For the text-containing cell, return its midpoint in [X, Y] coordinate format. 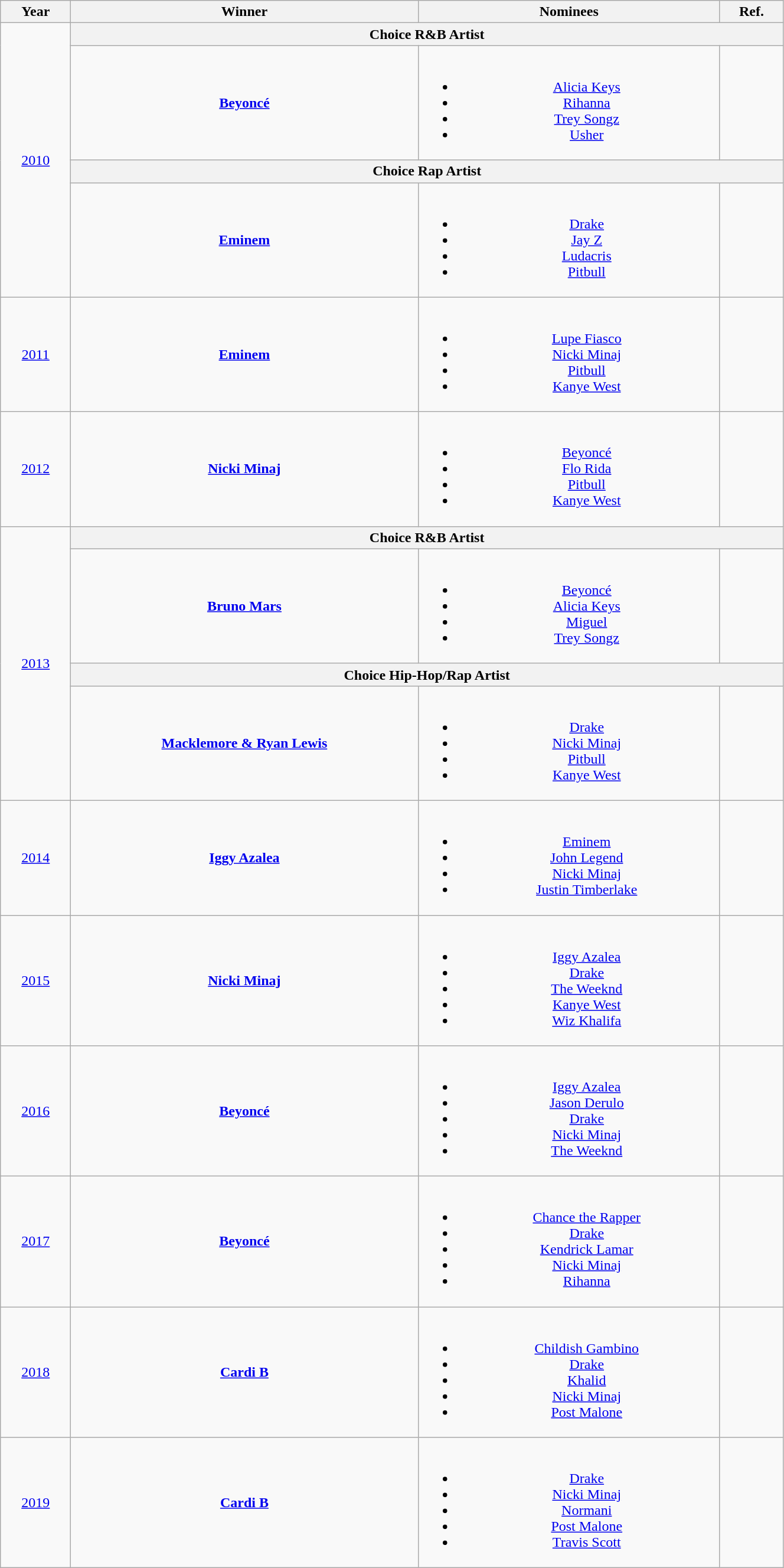
Iggy Azalea [244, 858]
2018 [35, 1373]
Bruno Mars [244, 606]
DrakeNicki MinajNormaniPost MaloneTravis Scott [569, 1502]
Alicia KeysRihannaTrey SongzUsher [569, 103]
Winner [244, 12]
Choice Hip-Hop/Rap Artist [427, 674]
2013 [35, 663]
2015 [35, 980]
Macklemore & Ryan Lewis [244, 743]
Chance the RapperDrakeKendrick LamarNicki MinajRihanna [569, 1241]
DrakeJay ZLudacrisPitbull [569, 240]
2019 [35, 1502]
Lupe FiascoNicki MinajPitbullKanye West [569, 354]
Iggy AzaleaJason DeruloDrakeNicki MinajThe Weeknd [569, 1111]
DrakeNicki MinajPitbullKanye West [569, 743]
Ref. [751, 12]
Iggy AzaleaDrakeThe WeekndKanye WestWiz Khalifa [569, 980]
2014 [35, 858]
EminemJohn LegendNicki MinajJustin Timberlake [569, 858]
2010 [35, 160]
Year [35, 12]
2016 [35, 1111]
BeyoncéFlo RidaPitbullKanye West [569, 469]
2012 [35, 469]
2017 [35, 1241]
Nominees [569, 12]
2011 [35, 354]
Childish GambinoDrakeKhalidNicki MinajPost Malone [569, 1373]
BeyoncéAlicia KeysMiguelTrey Songz [569, 606]
Choice Rap Artist [427, 171]
